Search for the cell housing the specified text and yield its (X, Y) center coordinate. 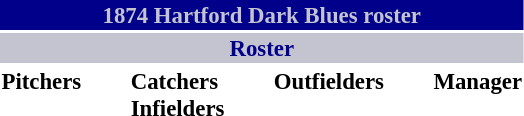
1874 Hartford Dark Blues roster (262, 15)
Roster (262, 48)
